Identify which cell holds the provided text, then report its (X, Y) central coordinate. 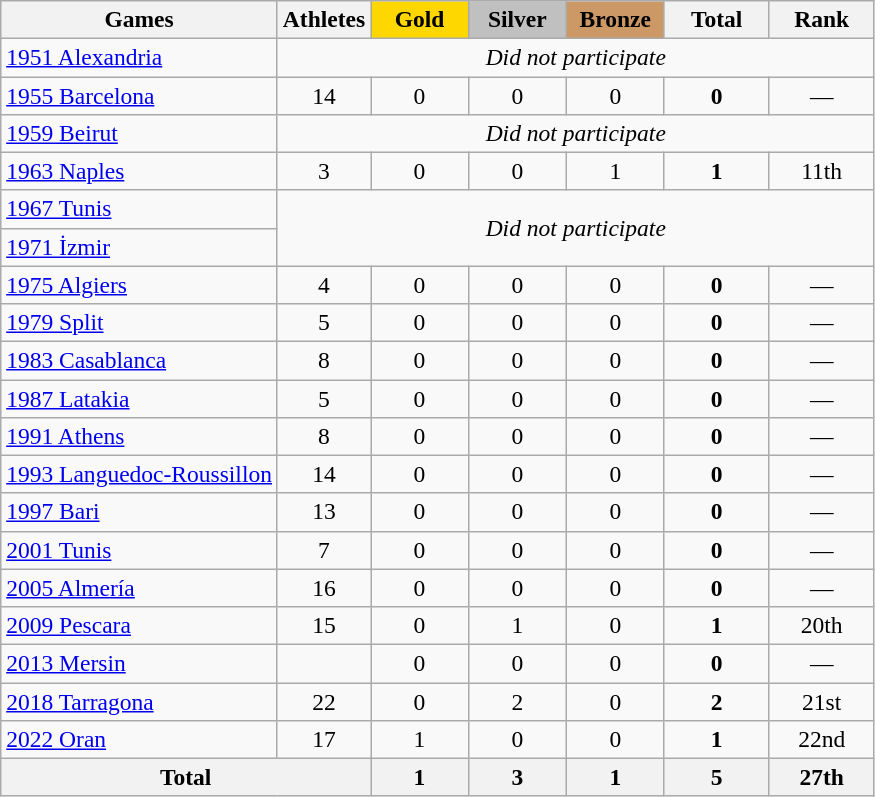
1955 Barcelona (140, 95)
1975 Algiers (140, 285)
Games (140, 19)
2001 Tunis (140, 550)
27th (822, 777)
1971 İzmir (140, 247)
2009 Pescara (140, 625)
1993 Languedoc-Roussillon (140, 474)
2005 Almería (140, 588)
22nd (822, 739)
1959 Beirut (140, 133)
21st (822, 701)
1967 Tunis (140, 209)
1987 Latakia (140, 398)
20th (822, 625)
1997 Bari (140, 512)
Gold (420, 19)
17 (324, 739)
11th (822, 171)
1963 Naples (140, 171)
1983 Casablanca (140, 360)
16 (324, 588)
Rank (822, 19)
2018 Tarragona (140, 701)
13 (324, 512)
1991 Athens (140, 436)
Silver (517, 19)
15 (324, 625)
22 (324, 701)
2022 Oran (140, 739)
2013 Mersin (140, 663)
1951 Alexandria (140, 57)
Athletes (324, 19)
7 (324, 550)
4 (324, 285)
Bronze (615, 19)
1979 Split (140, 322)
